Search for the cell housing the specified text and yield its [X, Y] center coordinate. 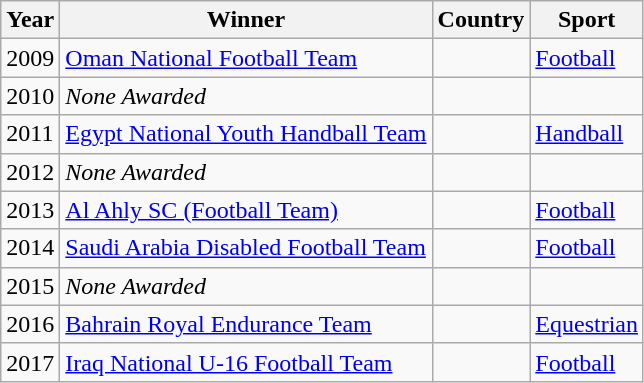
Bahrain Royal Endurance Team [246, 324]
2009 [30, 58]
2016 [30, 324]
Year [30, 20]
Iraq National U-16 Football Team [246, 362]
Saudi Arabia Disabled Football Team [246, 248]
2010 [30, 96]
Al Ahly SC (Football Team) [246, 210]
2014 [30, 248]
2012 [30, 172]
Winner [246, 20]
2015 [30, 286]
Sport [587, 20]
Country [481, 20]
2011 [30, 134]
2013 [30, 210]
Handball [587, 134]
2017 [30, 362]
Egypt National Youth Handball Team [246, 134]
Oman National Football Team [246, 58]
Equestrian [587, 324]
